Provide the (x, y) coordinate of the cell's center where the given text is located.  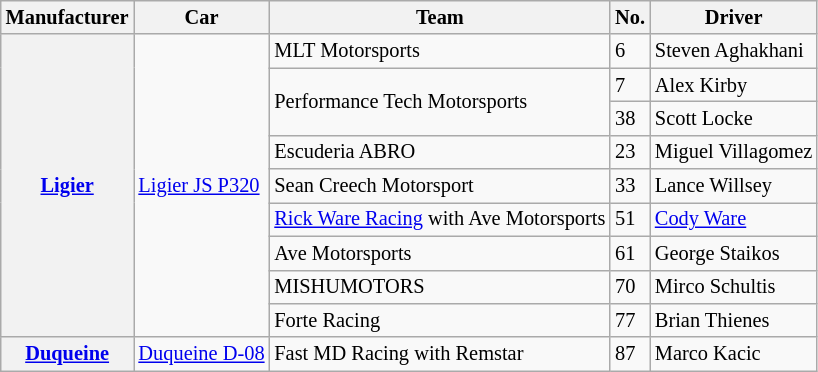
Sean Creech Motorsport (440, 186)
Driver (734, 17)
23 (630, 152)
Steven Aghakhani (734, 51)
Miguel Villagomez (734, 152)
Manufacturer (68, 17)
Duqueine (68, 354)
Duqueine D-08 (202, 354)
38 (630, 118)
Brian Thienes (734, 320)
Ligier JS P320 (202, 186)
Ligier (68, 186)
Forte Racing (440, 320)
7 (630, 85)
33 (630, 186)
51 (630, 219)
Marco Kacic (734, 354)
Fast MD Racing with Remstar (440, 354)
Car (202, 17)
MISHUMOTORS (440, 287)
Mirco Schultis (734, 287)
Alex Kirby (734, 85)
87 (630, 354)
Team (440, 17)
61 (630, 253)
70 (630, 287)
6 (630, 51)
George Staikos (734, 253)
Rick Ware Racing with Ave Motorsports (440, 219)
No. (630, 17)
Performance Tech Motorsports (440, 102)
Scott Locke (734, 118)
Lance Willsey (734, 186)
Cody Ware (734, 219)
77 (630, 320)
Escuderia ABRO (440, 152)
MLT Motorsports (440, 51)
Ave Motorsports (440, 253)
